From the cell containing the given text, extract its center point as (x, y) coordinate. 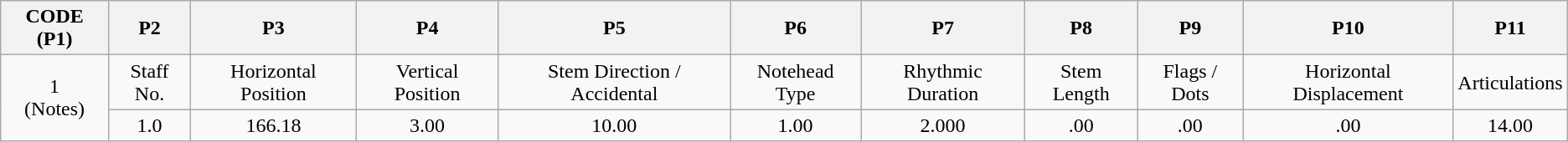
Rhythmic Duration (943, 82)
Vertical Position (427, 82)
Horizontal Position (274, 82)
14.00 (1510, 125)
P11 (1510, 28)
P8 (1081, 28)
Stem Length (1081, 82)
P4 (427, 28)
Flags / Dots (1190, 82)
Notehead Type (796, 82)
CODE (P1) (55, 28)
2.000 (943, 125)
P3 (274, 28)
Articulations (1510, 82)
Staff No. (149, 82)
P5 (615, 28)
3.00 (427, 125)
166.18 (274, 125)
Stem Direction / Accidental (615, 82)
P6 (796, 28)
Horizontal Displacement (1349, 82)
P10 (1349, 28)
1(Notes) (55, 99)
1.0 (149, 125)
10.00 (615, 125)
P7 (943, 28)
P2 (149, 28)
P9 (1190, 28)
1.00 (796, 125)
